Capture the cell that displays the provided text and extract its [X, Y] central coordinate. 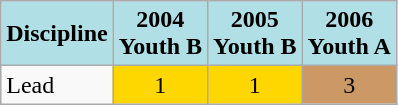
Lead [57, 85]
2006Youth A [349, 34]
2004Youth B [160, 34]
2005Youth B [255, 34]
3 [349, 85]
Discipline [57, 34]
